Scan for the cell matching the given text and deliver its [X, Y] coordinate at center. 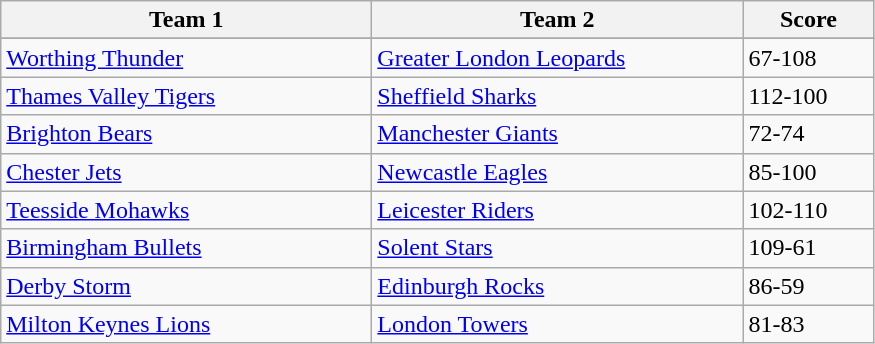
86-59 [808, 286]
Team 1 [186, 20]
85-100 [808, 172]
109-61 [808, 248]
Solent Stars [558, 248]
Manchester Giants [558, 134]
Derby Storm [186, 286]
Leicester Riders [558, 210]
Edinburgh Rocks [558, 286]
Chester Jets [186, 172]
Milton Keynes Lions [186, 324]
Thames Valley Tigers [186, 96]
Brighton Bears [186, 134]
Greater London Leopards [558, 58]
Team 2 [558, 20]
Score [808, 20]
Teesside Mohawks [186, 210]
Worthing Thunder [186, 58]
London Towers [558, 324]
Birmingham Bullets [186, 248]
Sheffield Sharks [558, 96]
112-100 [808, 96]
102-110 [808, 210]
72-74 [808, 134]
Newcastle Eagles [558, 172]
67-108 [808, 58]
81-83 [808, 324]
